Identify which cell holds the provided text, then report its (X, Y) central coordinate. 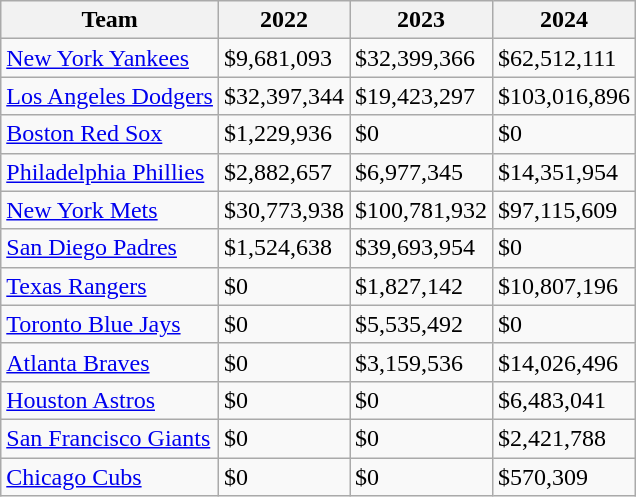
Chicago Cubs (110, 477)
San Diego Padres (110, 248)
Philadelphia Phillies (110, 172)
$6,483,041 (564, 400)
$39,693,954 (422, 248)
Boston Red Sox (110, 134)
Los Angeles Dodgers (110, 96)
$62,512,111 (564, 58)
2023 (422, 20)
$30,773,938 (284, 210)
San Francisco Giants (110, 438)
2024 (564, 20)
$32,399,366 (422, 58)
New York Yankees (110, 58)
$6,977,345 (422, 172)
$2,882,657 (284, 172)
$14,351,954 (564, 172)
$3,159,536 (422, 362)
$1,229,936 (284, 134)
$570,309 (564, 477)
Toronto Blue Jays (110, 324)
New York Mets (110, 210)
$9,681,093 (284, 58)
$97,115,609 (564, 210)
$1,524,638 (284, 248)
$10,807,196 (564, 286)
Houston Astros (110, 400)
Atlanta Braves (110, 362)
$32,397,344 (284, 96)
$14,026,496 (564, 362)
Texas Rangers (110, 286)
$1,827,142 (422, 286)
$103,016,896 (564, 96)
$19,423,297 (422, 96)
$100,781,932 (422, 210)
2022 (284, 20)
$2,421,788 (564, 438)
$5,535,492 (422, 324)
Team (110, 20)
